Search for the cell housing the specified text and yield its (x, y) center coordinate. 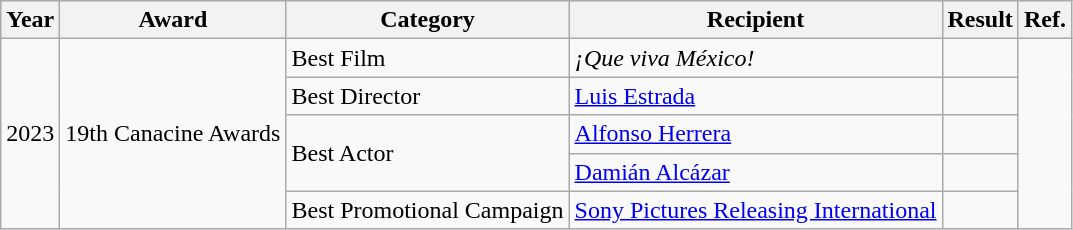
Award (173, 20)
Ref. (1044, 20)
Sony Pictures Releasing International (756, 210)
Luis Estrada (756, 96)
Best Film (428, 58)
Best Director (428, 96)
Best Actor (428, 153)
Recipient (756, 20)
Best Promotional Campaign (428, 210)
¡Que viva México! (756, 58)
19th Canacine Awards (173, 134)
2023 (30, 134)
Result (980, 20)
Year (30, 20)
Category (428, 20)
Damián Alcázar (756, 172)
Alfonso Herrera (756, 134)
